Find where the given text appears and provide that cell's center as [x, y] coordinate. 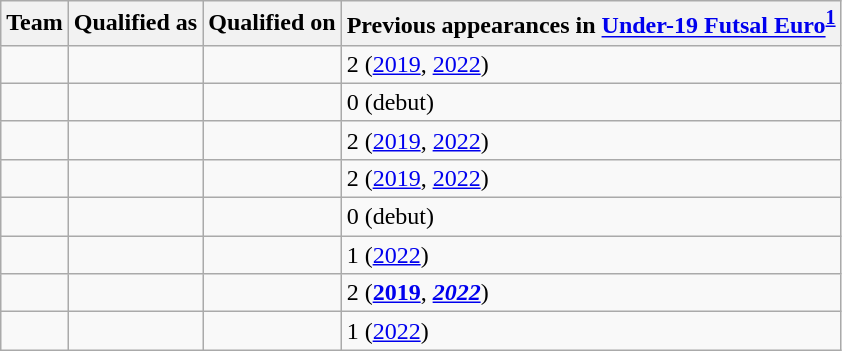
Previous appearances in Under-19 Futsal Euro1 [591, 24]
Team [35, 24]
Qualified as [135, 24]
Qualified on [272, 24]
